Scan for the cell matching the given text and deliver its [X, Y] coordinate at center. 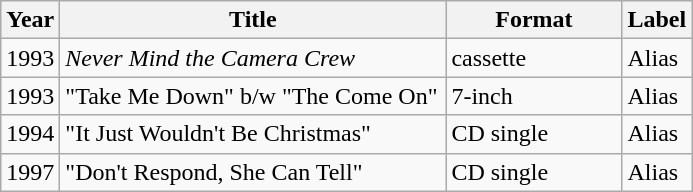
7-inch [534, 96]
Format [534, 20]
Label [657, 20]
Year [30, 20]
"Take Me Down" b/w "The Come On" [253, 96]
cassette [534, 58]
"Don't Respond, She Can Tell" [253, 172]
Never Mind the Camera Crew [253, 58]
1997 [30, 172]
Title [253, 20]
"It Just Wouldn't Be Christmas" [253, 134]
1994 [30, 134]
